Provide the (X, Y) coordinate of the cell's center where the given text is located.  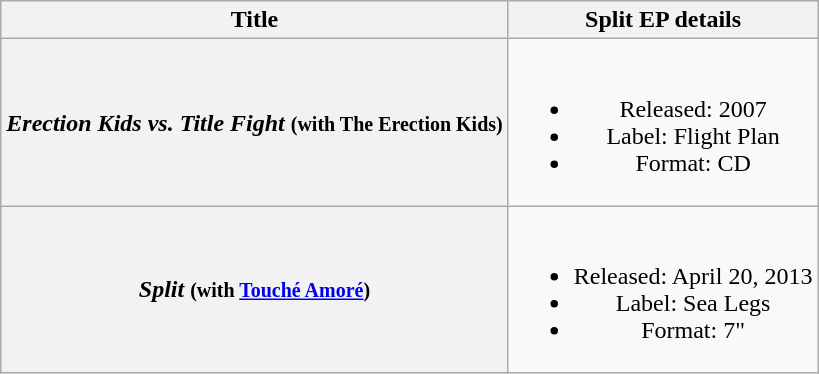
Released: April 20, 2013Label: Sea LegsFormat: 7" (663, 290)
Erection Kids vs. Title Fight (with The Erection Kids) (254, 122)
Split (with Touché Amoré) (254, 290)
Released: 2007Label: Flight PlanFormat: CD (663, 122)
Title (254, 20)
Split EP details (663, 20)
